Output the [X, Y] coordinate of the center of the cell containing the given text.  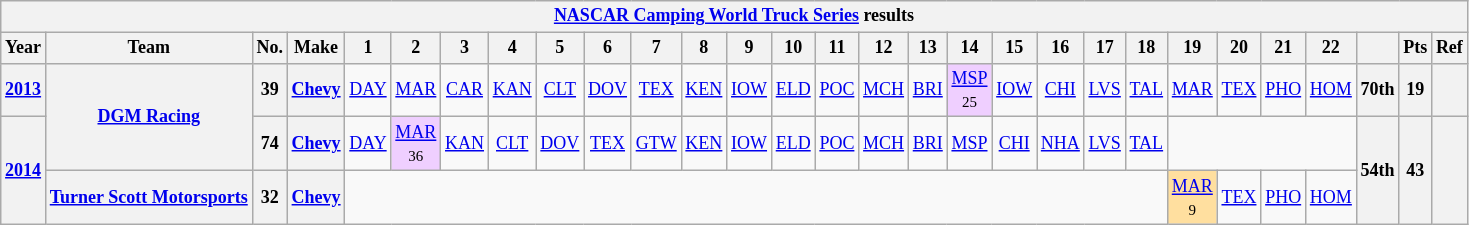
Ref [1450, 48]
MAR36 [416, 144]
4 [512, 48]
12 [884, 48]
Turner Scott Motorsports [148, 197]
21 [1284, 48]
2014 [24, 170]
MSP [970, 144]
32 [270, 197]
8 [704, 48]
Make [316, 48]
9 [750, 48]
20 [1239, 48]
13 [928, 48]
22 [1330, 48]
Year [24, 48]
11 [837, 48]
54th [1378, 170]
17 [1104, 48]
No. [270, 48]
18 [1146, 48]
7 [656, 48]
1 [368, 48]
6 [608, 48]
Pts [1416, 48]
GTW [656, 144]
MAR9 [1192, 197]
74 [270, 144]
5 [560, 48]
NHA [1060, 144]
3 [465, 48]
Team [148, 48]
70th [1378, 90]
CAR [465, 90]
39 [270, 90]
2013 [24, 90]
43 [1416, 170]
DGM Racing [148, 116]
10 [793, 48]
NASCAR Camping World Truck Series results [734, 16]
15 [1014, 48]
MSP25 [970, 90]
14 [970, 48]
16 [1060, 48]
2 [416, 48]
